From the cell containing the given text, extract its center point as (x, y) coordinate. 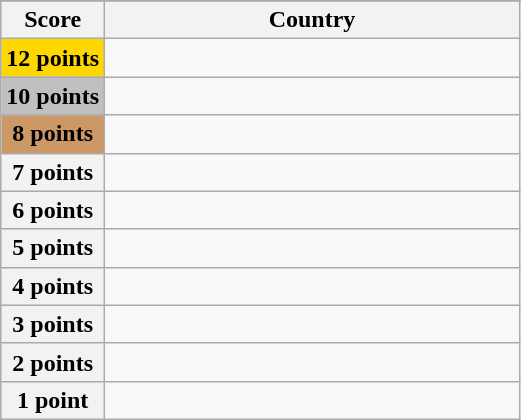
2 points (53, 362)
6 points (53, 210)
12 points (53, 58)
Score (53, 20)
5 points (53, 248)
1 point (53, 400)
7 points (53, 172)
4 points (53, 286)
Country (312, 20)
8 points (53, 134)
10 points (53, 96)
3 points (53, 324)
